From the cell containing the given text, extract its center point as (x, y) coordinate. 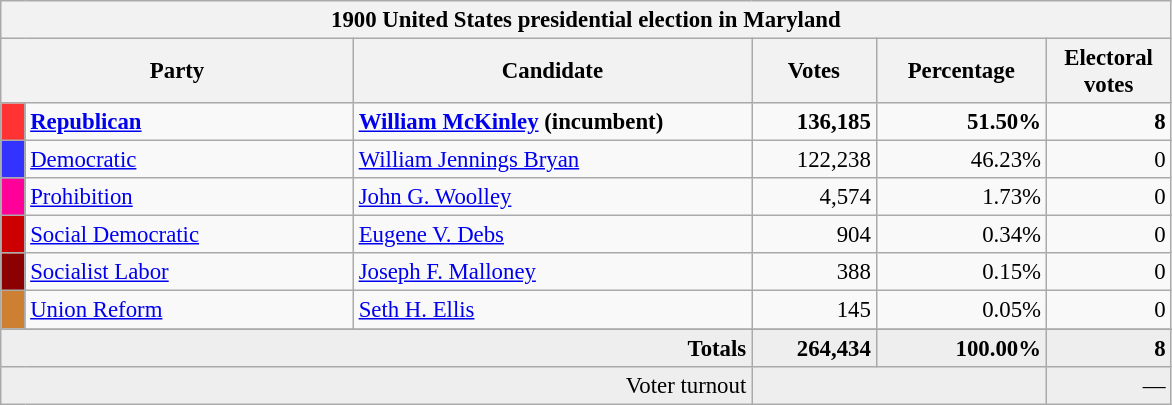
Social Democratic (189, 235)
0.05% (961, 310)
— (1108, 385)
Votes (814, 72)
Democratic (189, 160)
Prohibition (189, 197)
0.15% (961, 273)
Electoral votes (1108, 72)
0.34% (961, 235)
1900 United States presidential election in Maryland (586, 20)
136,185 (814, 122)
John G. Woolley (552, 197)
Joseph F. Malloney (552, 273)
Totals (376, 348)
122,238 (814, 160)
Union Reform (189, 310)
Voter turnout (376, 385)
Eugene V. Debs (552, 235)
Candidate (552, 72)
Percentage (961, 72)
388 (814, 273)
William McKinley (incumbent) (552, 122)
Party (178, 72)
46.23% (961, 160)
William Jennings Bryan (552, 160)
145 (814, 310)
4,574 (814, 197)
904 (814, 235)
100.00% (961, 348)
1.73% (961, 197)
Seth H. Ellis (552, 310)
Republican (189, 122)
264,434 (814, 348)
Socialist Labor (189, 273)
51.50% (961, 122)
